Determine the [X, Y] coordinate at the center of the cell enclosing the given text.  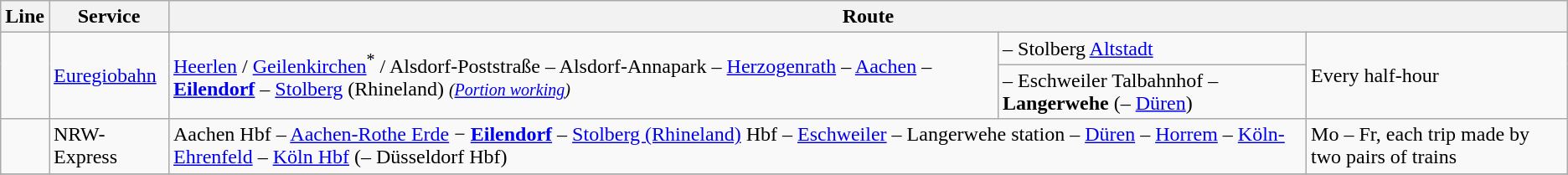
Euregiobahn [109, 75]
Service [109, 17]
NRW-Express [109, 146]
Line [25, 17]
– Stolberg Altstadt [1153, 49]
Mo – Fr, each trip made by two pairs of trains [1437, 146]
Every half-hour [1437, 75]
Route [868, 17]
Heerlen / Geilenkirchen* / Alsdorf-Poststraße – Alsdorf-Annapark – Herzogenrath – Aachen – Eilendorf – Stolberg (Rhineland) (Portion working) [583, 75]
– Eschweiler Talbahnhof – Langerwehe (– Düren) [1153, 92]
